Determine the (X, Y) coordinate at the center of the cell enclosing the given text.  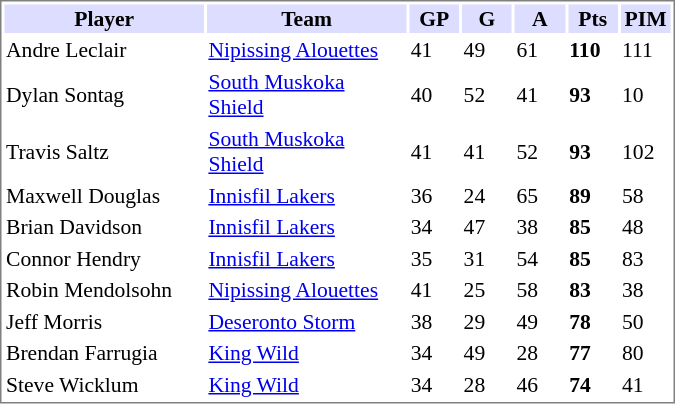
40 (434, 95)
Jeff Morris (104, 322)
61 (540, 50)
Connor Hendry (104, 258)
24 (487, 196)
46 (540, 384)
Steve Wicklum (104, 384)
102 (646, 151)
111 (646, 50)
54 (540, 258)
35 (434, 258)
Dylan Sontag (104, 95)
Andre Leclair (104, 50)
110 (593, 50)
77 (593, 353)
Robin Mendolsohn (104, 290)
29 (487, 322)
31 (487, 258)
Team (306, 18)
48 (646, 227)
89 (593, 196)
10 (646, 95)
Deseronto Storm (306, 322)
PIM (646, 18)
47 (487, 227)
Pts (593, 18)
A (540, 18)
Travis Saltz (104, 151)
Maxwell Douglas (104, 196)
36 (434, 196)
74 (593, 384)
Brian Davidson (104, 227)
65 (540, 196)
Player (104, 18)
78 (593, 322)
G (487, 18)
25 (487, 290)
50 (646, 322)
80 (646, 353)
GP (434, 18)
Brendan Farrugia (104, 353)
